Return the (x, y) coordinate for the center point of the cell that contains the specified text.  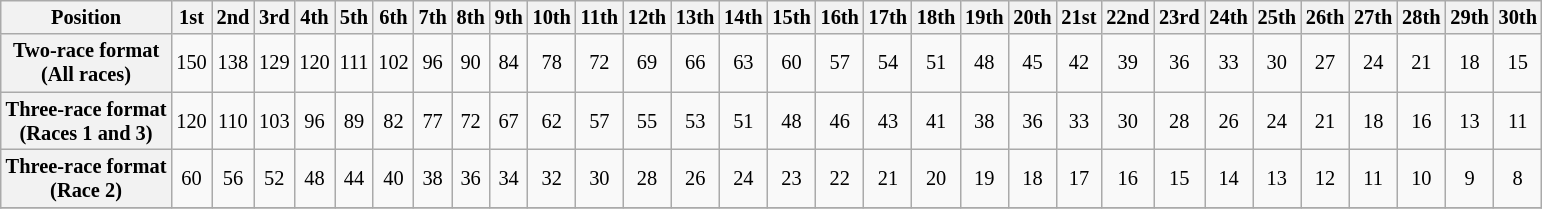
4th (314, 17)
13th (695, 17)
22nd (1128, 17)
52 (274, 178)
23rd (1179, 17)
66 (695, 63)
129 (274, 63)
12th (647, 17)
44 (354, 178)
14 (1228, 178)
30th (1518, 17)
21st (1080, 17)
20th (1032, 17)
20 (936, 178)
26th (1325, 17)
138 (234, 63)
24th (1228, 17)
19 (984, 178)
82 (393, 121)
56 (234, 178)
8th (471, 17)
10 (1421, 178)
102 (393, 63)
9 (1469, 178)
34 (509, 178)
15th (791, 17)
7th (433, 17)
6th (393, 17)
53 (695, 121)
111 (354, 63)
62 (552, 121)
17 (1080, 178)
89 (354, 121)
Two-race format(All races) (86, 63)
12 (1325, 178)
27th (1373, 17)
28th (1421, 17)
45 (1032, 63)
16th (840, 17)
32 (552, 178)
103 (274, 121)
63 (743, 63)
90 (471, 63)
110 (234, 121)
84 (509, 63)
14th (743, 17)
8 (1518, 178)
77 (433, 121)
78 (552, 63)
9th (509, 17)
42 (1080, 63)
10th (552, 17)
41 (936, 121)
67 (509, 121)
17th (888, 17)
55 (647, 121)
25th (1277, 17)
23 (791, 178)
1st (191, 17)
29th (1469, 17)
Three-race format(Races 1 and 3) (86, 121)
18th (936, 17)
40 (393, 178)
69 (647, 63)
19th (984, 17)
150 (191, 63)
Three-race format(Race 2) (86, 178)
11th (600, 17)
22 (840, 178)
27 (1325, 63)
46 (840, 121)
43 (888, 121)
54 (888, 63)
2nd (234, 17)
Position (86, 17)
3rd (274, 17)
5th (354, 17)
39 (1128, 63)
